Find where the given text appears and provide that cell's center as (X, Y) coordinate. 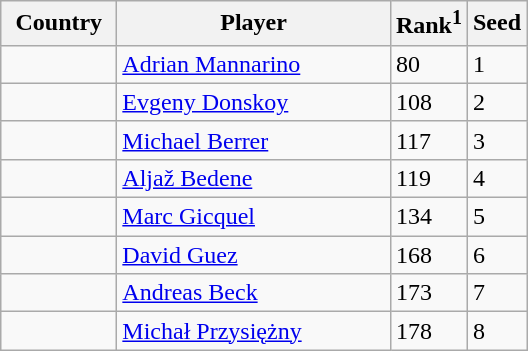
Rank1 (428, 24)
6 (496, 255)
Evgeny Donskoy (254, 102)
173 (428, 293)
Michael Berrer (254, 140)
David Guez (254, 255)
178 (428, 331)
Marc Gicquel (254, 217)
168 (428, 255)
119 (428, 178)
3 (496, 140)
117 (428, 140)
108 (428, 102)
Adrian Mannarino (254, 64)
Player (254, 24)
80 (428, 64)
2 (496, 102)
Aljaž Bedene (254, 178)
1 (496, 64)
8 (496, 331)
Seed (496, 24)
7 (496, 293)
4 (496, 178)
Michał Przysiężny (254, 331)
Andreas Beck (254, 293)
Country (59, 24)
134 (428, 217)
5 (496, 217)
